Return [x, y] of the center of cell containing provided text 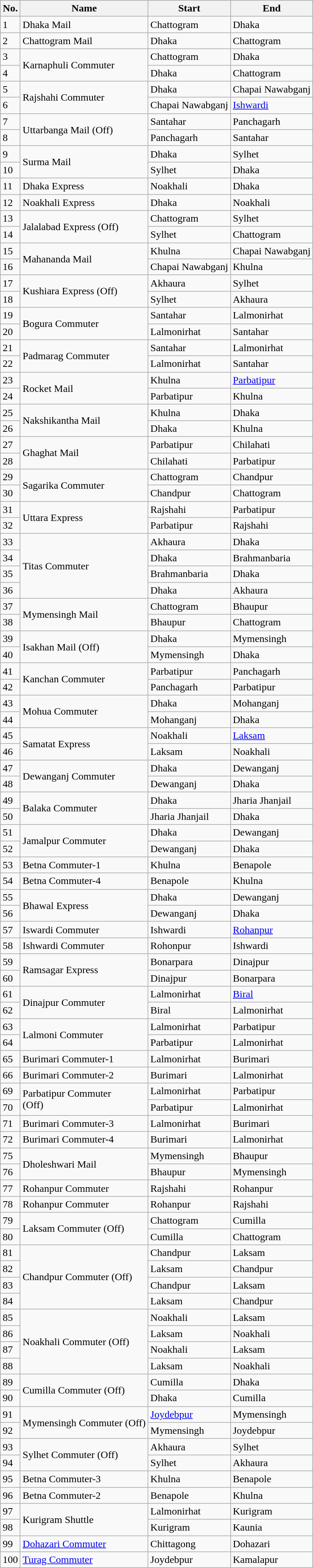
Rajshahi Commuter [84, 97]
Jalalabad Express (Off) [84, 227]
16 [10, 267]
Jamalpur Commuter [84, 841]
31 [10, 510]
50 [10, 816]
45 [10, 736]
86 [10, 1334]
35 [10, 574]
Padmarag Commuter [84, 356]
95 [10, 1479]
100 [10, 1560]
12 [10, 203]
39 [10, 639]
Mymensingh Commuter (Off) [84, 1422]
Sagarika Commuter [84, 485]
62 [10, 1011]
90 [10, 1398]
6 [10, 105]
Name [84, 8]
Betna Commuter-3 [84, 1479]
24 [10, 396]
57 [10, 929]
56 [10, 913]
83 [10, 1285]
Sylhet Commuter (Off) [84, 1455]
87 [10, 1350]
32 [10, 526]
Dholeshwari Mail [84, 1164]
Ishwardi Commuter [84, 946]
Betna Commuter-4 [84, 881]
Chittagong [189, 1544]
Titas Commuter [84, 566]
80 [10, 1237]
44 [10, 720]
Cumilla Commuter (Off) [84, 1390]
Mahananda Mail [84, 259]
15 [10, 251]
55 [10, 897]
42 [10, 687]
Burimari Commuter-3 [84, 1123]
Parbatipur Commuter(Off) [84, 1099]
Lalmoni Commuter [84, 1035]
Betna Commuter-2 [84, 1495]
14 [10, 235]
88 [10, 1366]
Noakhali Commuter (Off) [84, 1342]
8 [10, 138]
30 [10, 493]
97 [10, 1512]
Kushiara Express (Off) [84, 291]
Bogura Commuter [84, 324]
Balaka Commuter [84, 808]
64 [10, 1043]
9 [10, 154]
91 [10, 1414]
No. [10, 8]
79 [10, 1220]
66 [10, 1075]
48 [10, 784]
84 [10, 1301]
19 [10, 315]
Kaunia [271, 1528]
52 [10, 849]
Laksam Commuter (Off) [84, 1228]
1 [10, 25]
71 [10, 1123]
70 [10, 1107]
Bhawal Express [84, 905]
51 [10, 833]
Samatat Express [84, 744]
78 [10, 1204]
17 [10, 283]
49 [10, 800]
54 [10, 881]
82 [10, 1269]
11 [10, 186]
72 [10, 1140]
Kamalapur [271, 1560]
23 [10, 380]
Kanchan Commuter [84, 679]
43 [10, 703]
47 [10, 768]
34 [10, 558]
28 [10, 461]
Dhaka Express [84, 186]
26 [10, 428]
Dewanganj Commuter [84, 776]
81 [10, 1253]
Start [189, 8]
Dohazari [271, 1544]
92 [10, 1430]
Burimari Commuter-2 [84, 1075]
21 [10, 348]
94 [10, 1463]
46 [10, 752]
Chattogram Mail [84, 41]
27 [10, 445]
5 [10, 89]
60 [10, 978]
36 [10, 590]
61 [10, 994]
69 [10, 1091]
10 [10, 170]
38 [10, 622]
96 [10, 1495]
40 [10, 655]
33 [10, 542]
Iswardi Commuter [84, 929]
Dohazari Commuter [84, 1544]
29 [10, 477]
7 [10, 121]
End [271, 8]
59 [10, 962]
98 [10, 1528]
2 [10, 41]
76 [10, 1172]
Betna Commuter-1 [84, 865]
58 [10, 946]
Dinajpur Commuter [84, 1002]
Karnaphuli Commuter [84, 65]
22 [10, 364]
Mohua Commuter [84, 711]
Nakshikantha Mail [84, 420]
Uttara Express [84, 518]
Surma Mail [84, 162]
41 [10, 671]
75 [10, 1156]
63 [10, 1027]
Rocket Mail [84, 388]
Burimari Commuter-4 [84, 1140]
37 [10, 606]
Noakhali Express [84, 203]
99 [10, 1544]
77 [10, 1188]
Ramsagar Express [84, 970]
18 [10, 299]
3 [10, 57]
Burimari Commuter-1 [84, 1059]
Turag Commuter [84, 1560]
Kurigram Shuttle [84, 1520]
Dhaka Mail [84, 25]
89 [10, 1382]
53 [10, 865]
25 [10, 412]
Uttarbanga Mail (Off) [84, 129]
13 [10, 219]
Ghaghat Mail [84, 453]
4 [10, 73]
Isakhan Mail (Off) [84, 647]
Rohonpur [189, 946]
Mymensingh Mail [84, 614]
93 [10, 1447]
Chandpur Commuter (Off) [84, 1277]
65 [10, 1059]
20 [10, 332]
85 [10, 1317]
